Capture the cell that displays the provided text and extract its (x, y) central coordinate. 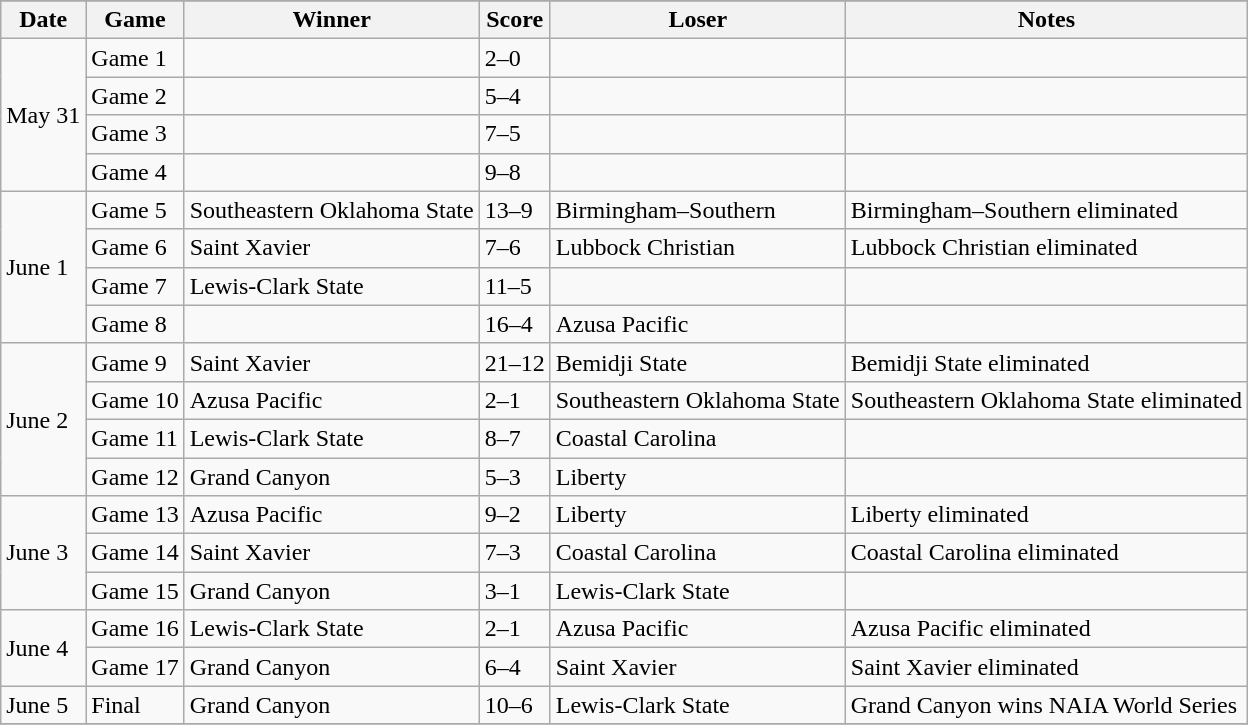
Lubbock Christian eliminated (1046, 248)
Date (44, 20)
June 2 (44, 419)
Grand Canyon wins NAIA World Series (1046, 705)
10–6 (514, 705)
Game 11 (135, 438)
7–3 (514, 553)
Game 17 (135, 667)
Liberty eliminated (1046, 515)
Azusa Pacific eliminated (1046, 629)
21–12 (514, 362)
Saint Xavier eliminated (1046, 667)
6–4 (514, 667)
Lubbock Christian (698, 248)
Game 12 (135, 477)
Game 2 (135, 96)
11–5 (514, 286)
Winner (332, 20)
Game 3 (135, 134)
Game 6 (135, 248)
June 1 (44, 267)
9–8 (514, 172)
Bemidji State eliminated (1046, 362)
Southeastern Oklahoma State eliminated (1046, 400)
Notes (1046, 20)
8–7 (514, 438)
3–1 (514, 591)
Game 1 (135, 58)
Game 4 (135, 172)
16–4 (514, 324)
June 4 (44, 648)
13–9 (514, 210)
Game 9 (135, 362)
Birmingham–Southern eliminated (1046, 210)
Game 13 (135, 515)
June 3 (44, 553)
5–3 (514, 477)
Game 7 (135, 286)
June 5 (44, 705)
Game 8 (135, 324)
7–6 (514, 248)
Final (135, 705)
Coastal Carolina eliminated (1046, 553)
7–5 (514, 134)
Game (135, 20)
Bemidji State (698, 362)
Score (514, 20)
Game 14 (135, 553)
Game 5 (135, 210)
Birmingham–Southern (698, 210)
Game 15 (135, 591)
9–2 (514, 515)
Game 16 (135, 629)
May 31 (44, 115)
2–0 (514, 58)
Game 10 (135, 400)
Loser (698, 20)
5–4 (514, 96)
